Identify which cell holds the provided text, then report its [x, y] central coordinate. 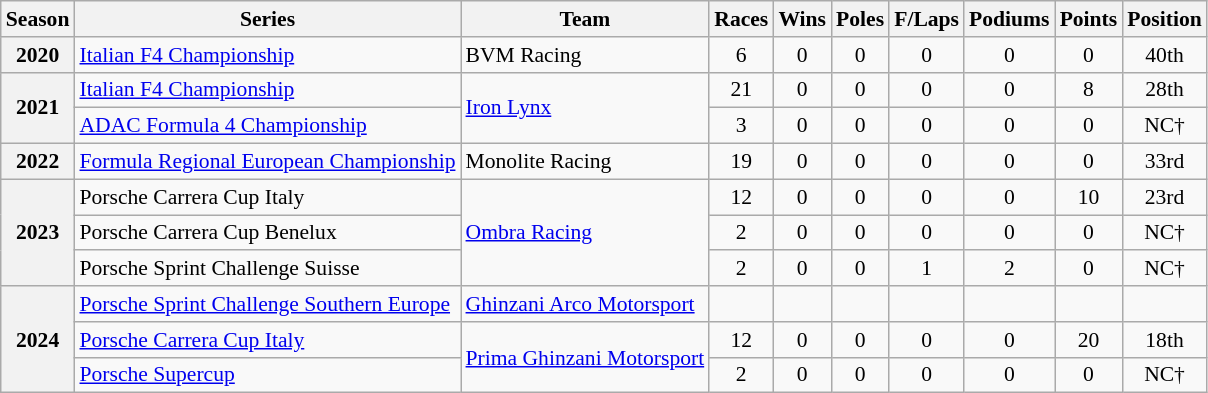
Ombra Racing [584, 232]
Position [1164, 19]
2024 [38, 340]
Poles [860, 19]
18th [1164, 340]
6 [741, 55]
Podiums [1010, 19]
10 [1089, 197]
Races [741, 19]
19 [741, 162]
20 [1089, 340]
Prima Ghinzani Motorsport [584, 358]
8 [1089, 90]
Porsche Supercup [267, 375]
Wins [802, 19]
3 [741, 126]
40th [1164, 55]
28th [1164, 90]
23rd [1164, 197]
Season [38, 19]
Points [1089, 19]
Porsche Sprint Challenge Suisse [267, 269]
Team [584, 19]
21 [741, 90]
ADAC Formula 4 Championship [267, 126]
Porsche Carrera Cup Benelux [267, 233]
Formula Regional European Championship [267, 162]
BVM Racing [584, 55]
2023 [38, 232]
Porsche Sprint Challenge Southern Europe [267, 304]
33rd [1164, 162]
F/Laps [926, 19]
Series [267, 19]
2022 [38, 162]
Iron Lynx [584, 108]
Monolite Racing [584, 162]
2020 [38, 55]
Ghinzani Arco Motorsport [584, 304]
2021 [38, 108]
1 [926, 269]
